Scan for the cell matching the given text and deliver its (x, y) coordinate at center. 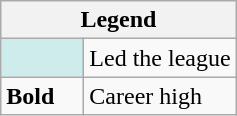
Led the league (160, 58)
Career high (160, 96)
Bold (42, 96)
Legend (118, 20)
